Pinpoint the cell where the given text exists, returning its [X, Y] midpoint coordinate. 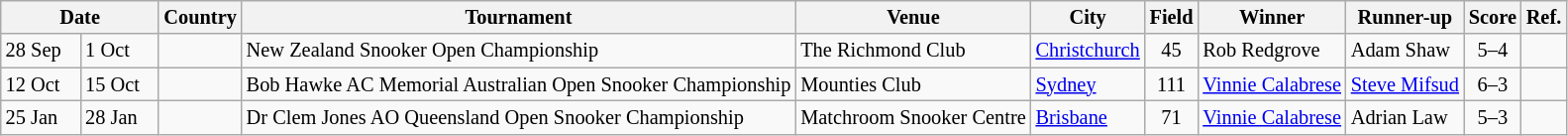
28 Jan [119, 117]
Tournament [519, 17]
Bob Hawke AC Memorial Australian Open Snooker Championship [519, 84]
Date [80, 17]
Mounties Club [913, 84]
Venue [913, 17]
Winner [1272, 17]
Brisbane [1088, 117]
Steve Mifsud [1405, 84]
City [1088, 17]
New Zealand Snooker Open Championship [519, 51]
6–3 [1493, 84]
28 Sep [42, 51]
Country [200, 17]
Runner-up [1405, 17]
Score [1493, 17]
1 Oct [119, 51]
Field [1172, 17]
12 Oct [42, 84]
The Richmond Club [913, 51]
5–4 [1493, 51]
111 [1172, 84]
45 [1172, 51]
Matchroom Snooker Centre [913, 117]
Dr Clem Jones AO Queensland Open Snooker Championship [519, 117]
25 Jan [42, 117]
5–3 [1493, 117]
Ref. [1543, 17]
Rob Redgrove [1272, 51]
Sydney [1088, 84]
Christchurch [1088, 51]
71 [1172, 117]
15 Oct [119, 84]
Adrian Law [1405, 117]
Adam Shaw [1405, 51]
